Detect which cell encompasses the target text, then output its (X, Y) center coordinate. 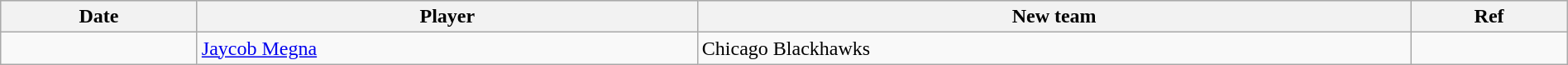
Date (99, 17)
Chicago Blackhawks (1054, 48)
Ref (1489, 17)
Player (447, 17)
New team (1054, 17)
Jaycob Megna (447, 48)
